Detect which cell encompasses the target text, then output its [x, y] center coordinate. 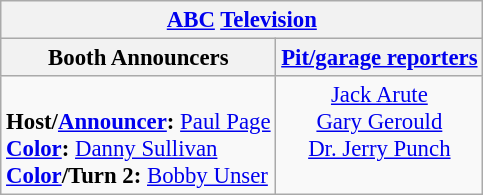
Host/Announcer: Paul Page Color: Danny Sullivan Color/Turn 2: Bobby Unser [138, 136]
Pit/garage reporters [380, 58]
Jack AruteGary GerouldDr. Jerry Punch [380, 136]
ABC Television [242, 20]
Booth Announcers [138, 58]
